For the text-containing cell, return its midpoint in [x, y] coordinate format. 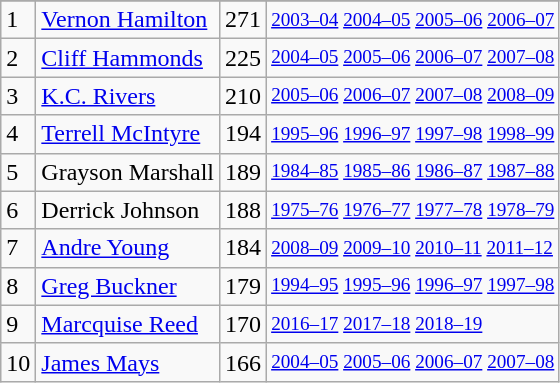
166 [244, 362]
K.C. Rivers [128, 96]
3 [18, 96]
2016–17 2017–18 2018–19 [413, 324]
6 [18, 210]
James Mays [128, 362]
184 [244, 248]
Derrick Johnson [128, 210]
1 [18, 20]
170 [244, 324]
271 [244, 20]
Cliff Hammonds [128, 58]
225 [244, 58]
2008–09 2009–10 2010–11 2011–12 [413, 248]
Marcquise Reed [128, 324]
4 [18, 134]
194 [244, 134]
7 [18, 248]
179 [244, 286]
1984–85 1985–86 1986–87 1987–88 [413, 172]
9 [18, 324]
10 [18, 362]
1995–96 1996–97 1997–98 1998–99 [413, 134]
1975–76 1976–77 1977–78 1978–79 [413, 210]
Andre Young [128, 248]
2005–06 2006–07 2007–08 2008–09 [413, 96]
1994–95 1995–96 1996–97 1997–98 [413, 286]
210 [244, 96]
2003–04 2004–05 2005–06 2006–07 [413, 20]
Terrell McIntyre [128, 134]
8 [18, 286]
188 [244, 210]
5 [18, 172]
Greg Buckner [128, 286]
Grayson Marshall [128, 172]
189 [244, 172]
2 [18, 58]
Vernon Hamilton [128, 20]
